Identify which cell holds the provided text, then report its (x, y) central coordinate. 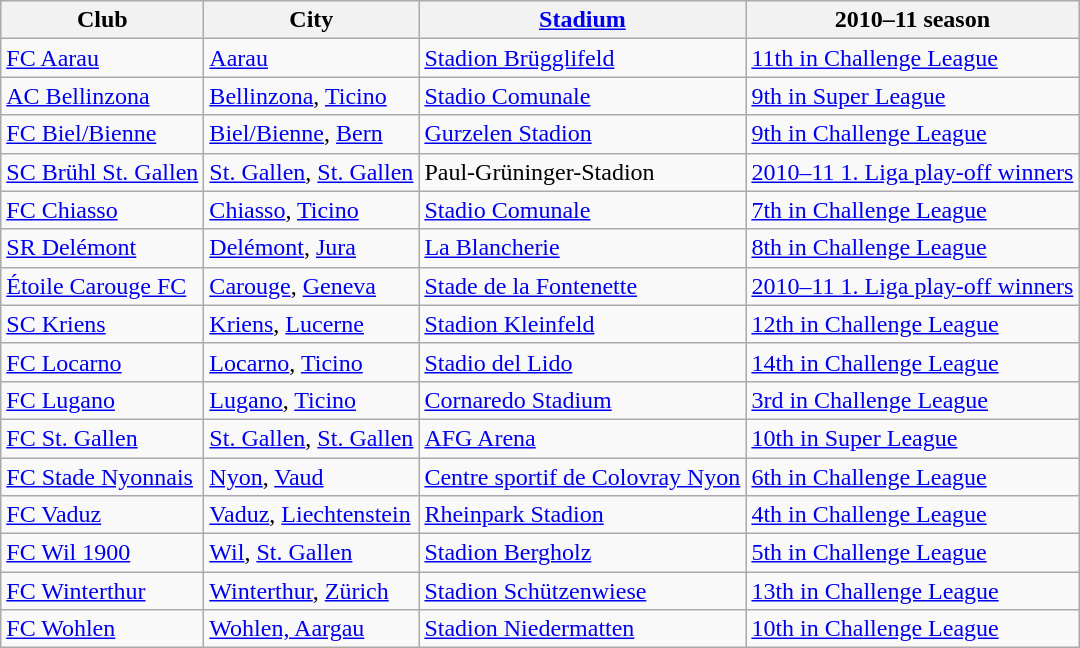
Club (102, 20)
Stadium (582, 20)
Stadion Kleinfeld (582, 324)
2010–11 season (912, 20)
Étoile Carouge FC (102, 286)
Kriens, Lucerne (312, 324)
Bellinzona, Ticino (312, 96)
12th in Challenge League (912, 324)
Stadion Niedermatten (582, 629)
FC Aarau (102, 58)
FC Wil 1900 (102, 553)
Delémont, Jura (312, 248)
Gurzelen Stadion (582, 134)
13th in Challenge League (912, 591)
AFG Arena (582, 438)
SR Delémont (102, 248)
Nyon, Vaud (312, 477)
FC Biel/Bienne (102, 134)
7th in Challenge League (912, 210)
La Blancherie (582, 248)
Carouge, Geneva (312, 286)
8th in Challenge League (912, 248)
City (312, 20)
Cornaredo Stadium (582, 400)
5th in Challenge League (912, 553)
FC St. Gallen (102, 438)
AC Bellinzona (102, 96)
Biel/Bienne, Bern (312, 134)
Stadion Schützenwiese (582, 591)
6th in Challenge League (912, 477)
FC Chiasso (102, 210)
Stadion Bergholz (582, 553)
Locarno, Ticino (312, 362)
9th in Challenge League (912, 134)
FC Winterthur (102, 591)
11th in Challenge League (912, 58)
Paul-Grüninger-Stadion (582, 172)
SC Brühl St. Gallen (102, 172)
Stade de la Fontenette (582, 286)
Stadion Brügglifeld (582, 58)
9th in Super League (912, 96)
10th in Challenge League (912, 629)
FC Stade Nyonnais (102, 477)
10th in Super League (912, 438)
FC Lugano (102, 400)
Lugano, Ticino (312, 400)
FC Wohlen (102, 629)
Vaduz, Liechtenstein (312, 515)
14th in Challenge League (912, 362)
Wohlen, Aargau (312, 629)
FC Vaduz (102, 515)
Stadio del Lido (582, 362)
Centre sportif de Colovray Nyon (582, 477)
FC Locarno (102, 362)
Wil, St. Gallen (312, 553)
Winterthur, Zürich (312, 591)
Aarau (312, 58)
Chiasso, Ticino (312, 210)
Rheinpark Stadion (582, 515)
SC Kriens (102, 324)
4th in Challenge League (912, 515)
3rd in Challenge League (912, 400)
